For the text-containing cell, return its midpoint in (x, y) coordinate format. 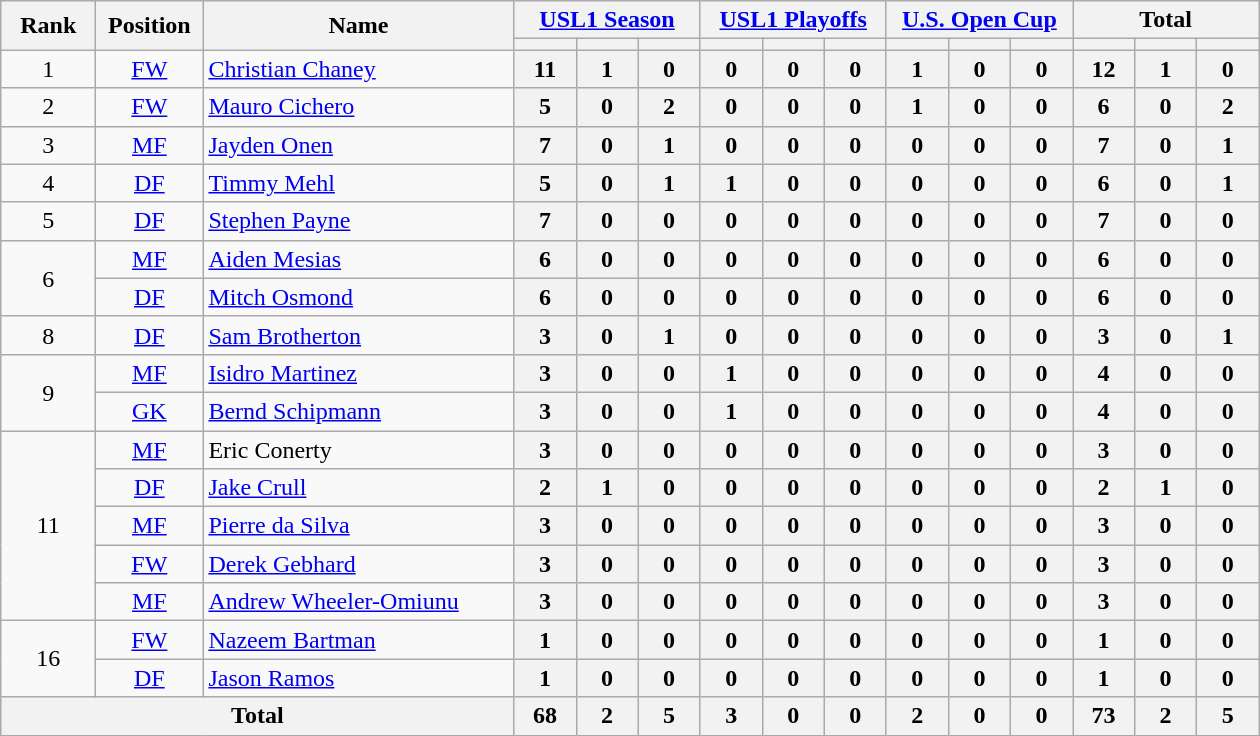
8 (48, 335)
16 (48, 659)
68 (545, 716)
USL1 Season (607, 20)
GK (150, 411)
Jason Ramos (358, 678)
Mitch Osmond (358, 297)
Timmy Mehl (358, 183)
Name (358, 26)
Eric Conerty (358, 449)
Mauro Cichero (358, 107)
Derek Gebhard (358, 564)
Bernd Schipmann (358, 411)
Nazeem Bartman (358, 640)
Rank (48, 26)
Pierre da Silva (358, 526)
USL1 Playoffs (793, 20)
Christian Chaney (358, 69)
12 (1103, 69)
Aiden Mesias (358, 259)
73 (1103, 716)
U.S. Open Cup (979, 20)
Isidro Martinez (358, 373)
Position (150, 26)
Stephen Payne (358, 221)
Sam Brotherton (358, 335)
Jake Crull (358, 488)
Andrew Wheeler-Omiunu (358, 602)
9 (48, 392)
Jayden Onen (358, 145)
